Search for the cell housing the specified text and yield its (x, y) center coordinate. 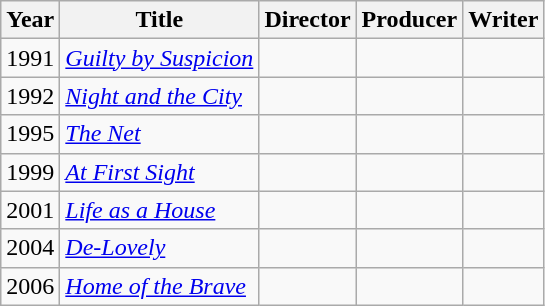
Title (160, 20)
Writer (504, 20)
Year (30, 20)
1991 (30, 58)
Director (308, 20)
1992 (30, 96)
Producer (410, 20)
1995 (30, 134)
Night and the City (160, 96)
Home of the Brave (160, 286)
1999 (30, 172)
Life as a House (160, 210)
Guilty by Suspicion (160, 58)
The Net (160, 134)
At First Sight (160, 172)
2004 (30, 248)
2006 (30, 286)
De-Lovely (160, 248)
2001 (30, 210)
